Output the [x, y] coordinate of the center of the cell containing the given text.  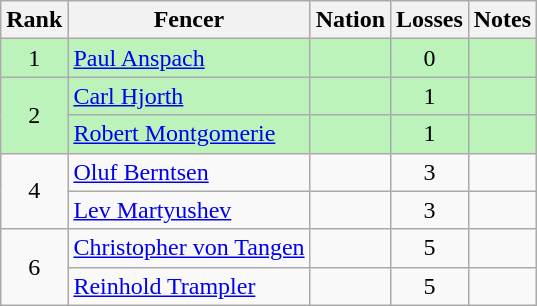
Robert Montgomerie [189, 134]
Nation [350, 20]
Christopher von Tangen [189, 248]
Fencer [189, 20]
4 [34, 191]
Losses [430, 20]
Oluf Berntsen [189, 172]
Carl Hjorth [189, 96]
Reinhold Trampler [189, 286]
2 [34, 115]
0 [430, 58]
Lev Martyushev [189, 210]
Paul Anspach [189, 58]
6 [34, 267]
Rank [34, 20]
Notes [502, 20]
